Find where the given text appears and provide that cell's center as [X, Y] coordinate. 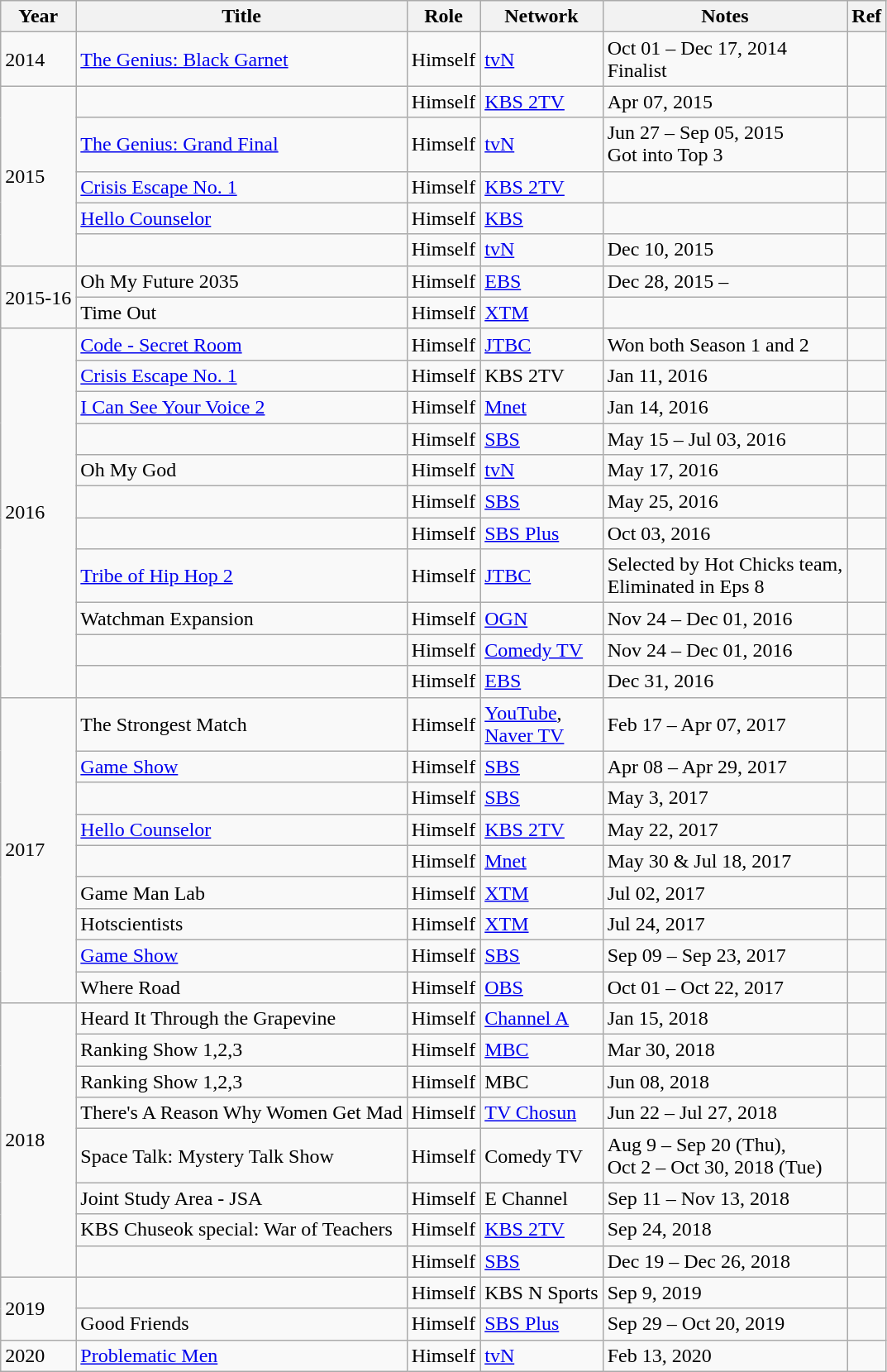
YouTube,Naver TV [541, 724]
Notes [725, 17]
The Strongest Match [241, 724]
Network [541, 17]
Channel A [541, 1019]
Jun 27 – Sep 05, 2015Got into Top 3 [725, 144]
Jul 02, 2017 [725, 892]
Joint Study Area - JSA [241, 1198]
TV Chosun [541, 1113]
May 15 – Jul 03, 2016 [725, 439]
2016 [38, 513]
Selected by Hot Chicks team, Eliminated in Eps 8 [725, 576]
May 3, 2017 [725, 798]
Tribe of Hip Hop 2 [241, 576]
Sep 9, 2019 [725, 1293]
There's A Reason Why Women Get Mad [241, 1113]
Jun 22 – Jul 27, 2018 [725, 1113]
2018 [38, 1140]
Oh My Future 2035 [241, 281]
Sep 11 – Nov 13, 2018 [725, 1198]
OGN [541, 619]
E Channel [541, 1198]
2017 [38, 850]
Apr 08 – Apr 29, 2017 [725, 767]
2015 [38, 175]
Jan 15, 2018 [725, 1019]
Role [443, 17]
Dec 31, 2016 [725, 681]
Where Road [241, 987]
Jun 08, 2018 [725, 1082]
2020 [38, 1355]
Watchman Expansion [241, 619]
Oct 01 – Dec 17, 2014Finalist [725, 60]
Oh My God [241, 471]
May 17, 2016 [725, 471]
Oct 01 – Oct 22, 2017 [725, 987]
Apr 07, 2015 [725, 102]
KBS N Sports [541, 1293]
Dec 10, 2015 [725, 250]
Game Man Lab [241, 892]
Jan 11, 2016 [725, 375]
Aug 9 – Sep 20 (Thu),Oct 2 – Oct 30, 2018 (Tue) [725, 1156]
Space Talk: Mystery Talk Show [241, 1156]
Feb 17 – Apr 07, 2017 [725, 724]
The Genius: Grand Final [241, 144]
Sep 09 – Sep 23, 2017 [725, 955]
Title [241, 17]
Sep 29 – Oct 20, 2019 [725, 1324]
Won both Season 1 and 2 [725, 344]
KBS [541, 218]
Feb 13, 2020 [725, 1355]
Good Friends [241, 1324]
I Can See Your Voice 2 [241, 407]
2019 [38, 1308]
Heard It Through the Grapevine [241, 1019]
Mar 30, 2018 [725, 1050]
Dec 19 – Dec 26, 2018 [725, 1261]
2014 [38, 60]
Hotscientists [241, 924]
May 22, 2017 [725, 829]
Problematic Men [241, 1355]
KBS Chuseok special: War of Teachers [241, 1230]
May 25, 2016 [725, 502]
OBS [541, 987]
Dec 28, 2015 – [725, 281]
Time Out [241, 313]
The Genius: Black Garnet [241, 60]
Oct 03, 2016 [725, 533]
Year [38, 17]
Ref [866, 17]
Sep 24, 2018 [725, 1230]
Jan 14, 2016 [725, 407]
Code - Secret Room [241, 344]
Jul 24, 2017 [725, 924]
2015-16 [38, 297]
May 30 & Jul 18, 2017 [725, 861]
